Provide the (x, y) coordinate of the cell's center where the given text is located.  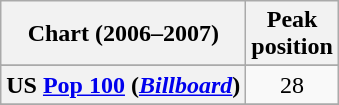
Peakposition (292, 34)
28 (292, 85)
Chart (2006–2007) (124, 34)
US Pop 100 (Billboard) (124, 85)
